Identify which cell holds the provided text, then report its (X, Y) central coordinate. 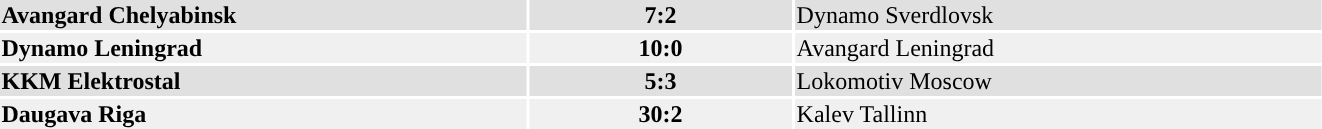
KKM Elektrostal (263, 81)
Avangard Chelyabinsk (263, 15)
Dynamo Sverdlovsk (1058, 15)
30:2 (660, 114)
Dynamo Leningrad (263, 48)
Avangard Leningrad (1058, 48)
Kalev Tallinn (1058, 114)
Daugava Riga (263, 114)
7:2 (660, 15)
Lokomotiv Moscow (1058, 81)
5:3 (660, 81)
10:0 (660, 48)
